Scan for the cell matching the given text and deliver its (x, y) coordinate at center. 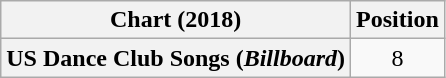
US Dance Club Songs (Billboard) (176, 58)
Chart (2018) (176, 20)
Position (398, 20)
8 (398, 58)
